For the text-containing cell, return its midpoint in (X, Y) coordinate format. 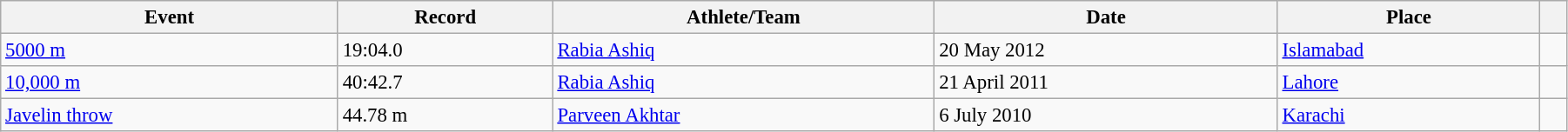
40:42.7 (446, 82)
Islamabad (1409, 50)
Date (1106, 17)
Javelin throw (170, 115)
Event (170, 17)
Parveen Akhtar (743, 115)
20 May 2012 (1106, 50)
Place (1409, 17)
5000 m (170, 50)
Record (446, 17)
21 April 2011 (1106, 82)
19:04.0 (446, 50)
10,000 m (170, 82)
6 July 2010 (1106, 115)
Lahore (1409, 82)
44.78 m (446, 115)
Athlete/Team (743, 17)
Karachi (1409, 115)
